Capture the cell that displays the provided text and extract its (x, y) central coordinate. 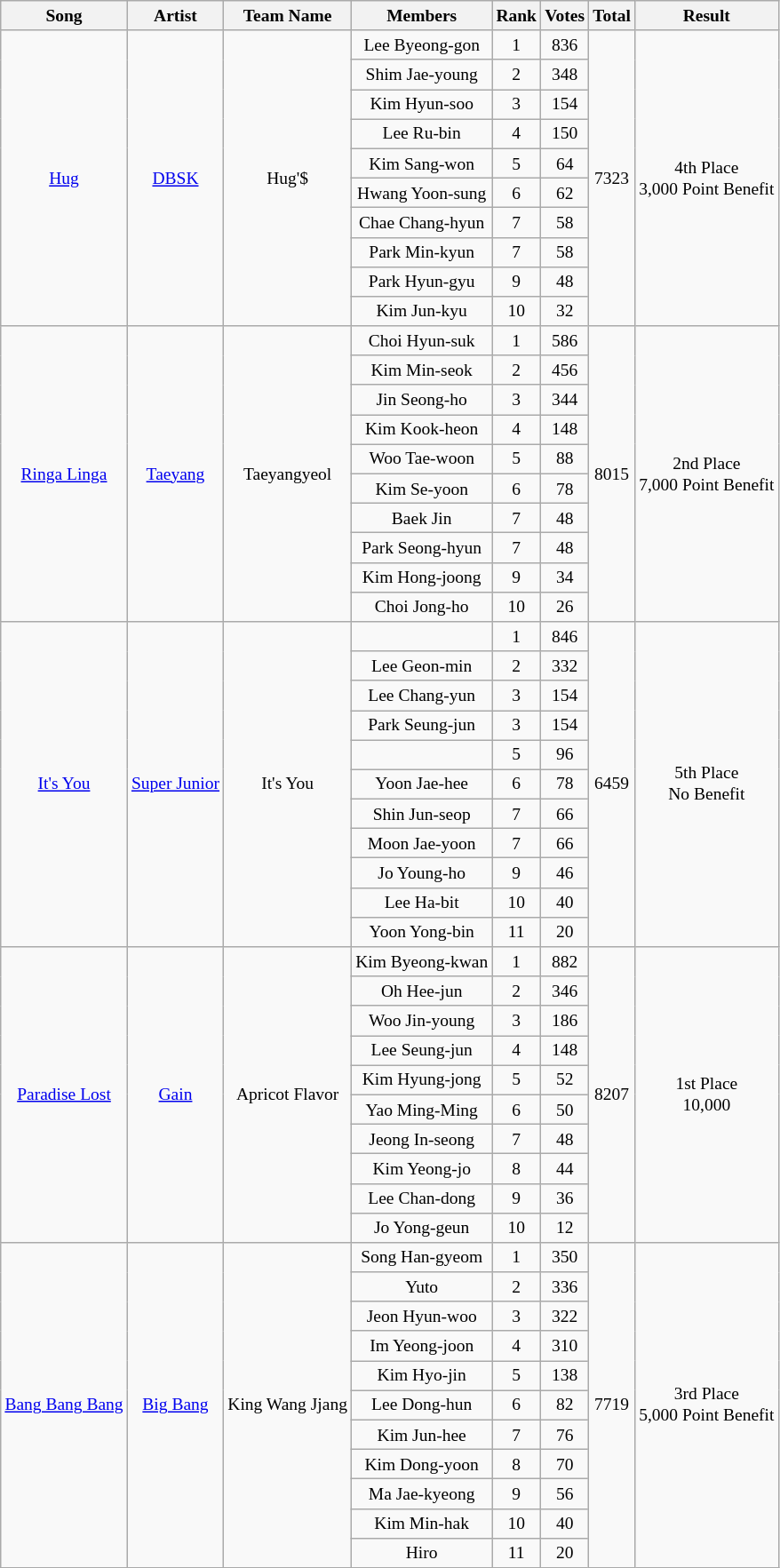
Lee Dong-hun (422, 1405)
44 (565, 1169)
Jin Seong-ho (422, 400)
586 (565, 341)
DBSK (175, 178)
Oh Hee-jun (422, 991)
186 (565, 1020)
Lee Ha-bit (422, 903)
456 (565, 370)
150 (565, 133)
Jeong In-seong (422, 1139)
26 (565, 606)
836 (565, 44)
Woo Tae-woon (422, 458)
2nd Place7,000 Point Benefit (707, 474)
6459 (612, 784)
Members (422, 16)
Choi Hyun-suk (422, 341)
Kim Jun-kyu (422, 311)
Votes (565, 16)
Kim Hong-joong (422, 577)
Kim Sang-won (422, 163)
310 (565, 1345)
46 (565, 872)
Paradise Lost (64, 1094)
Artist (175, 16)
138 (565, 1375)
4th Place 3,000 Point Benefit (707, 178)
Park Min-kyun (422, 252)
Park Seong-hyun (422, 547)
Ringa Linga (64, 474)
Bang Bang Bang (64, 1405)
Jo Young-ho (422, 872)
88 (565, 458)
336 (565, 1286)
Kim Se-yoon (422, 489)
8015 (612, 474)
7323 (612, 178)
96 (565, 755)
Kim Byeong-kwan (422, 961)
36 (565, 1198)
348 (565, 75)
Hwang Yoon-sung (422, 192)
Jo Yong-geun (422, 1228)
Kim Min-seok (422, 370)
Kim Hyung-jong (422, 1080)
52 (565, 1080)
Shim Jae-young (422, 75)
Kim Dong-yoon (422, 1464)
Team Name (288, 16)
Apricot Flavor (288, 1094)
70 (565, 1464)
Lee Byeong-gon (422, 44)
Ma Jae-kyeong (422, 1494)
Chae Chang-hyun (422, 222)
Kim Hyun-soo (422, 105)
King Wang Jjang (288, 1405)
882 (565, 961)
Lee Seung-jun (422, 1050)
322 (565, 1317)
Choi Jong-ho (422, 606)
Park Hyun-gyu (422, 281)
Kim Kook-heon (422, 430)
Big Bang (175, 1405)
344 (565, 400)
Kim Jun-hee (422, 1434)
846 (565, 636)
Jeon Hyun-woo (422, 1317)
Baek Jin (422, 519)
56 (565, 1494)
Im Yeong-joon (422, 1345)
50 (565, 1109)
5th Place No Benefit (707, 784)
Super Junior (175, 784)
Total (612, 16)
8207 (612, 1094)
Result (707, 16)
Yuto (422, 1286)
332 (565, 666)
Taeyang (175, 474)
Kim Yeong-jo (422, 1169)
346 (565, 991)
Kim Hyo-jin (422, 1375)
Yoon Jae-hee (422, 784)
Gain (175, 1094)
Hiro (422, 1553)
7719 (612, 1405)
Lee Geon-min (422, 666)
Hug (64, 178)
Lee Ru-bin (422, 133)
Hug'$ (288, 178)
Woo Jin-young (422, 1020)
Rank (517, 16)
Lee Chan-dong (422, 1198)
Taeyangyeol (288, 474)
Park Seung-jun (422, 725)
76 (565, 1434)
Song Han-gyeom (422, 1258)
Yao Ming-Ming (422, 1109)
Lee Chang-yun (422, 695)
Moon Jae-yoon (422, 844)
Kim Min-hak (422, 1523)
Song (64, 16)
12 (565, 1228)
62 (565, 192)
64 (565, 163)
1st Place 10,000 (707, 1094)
82 (565, 1405)
Shin Jun-seop (422, 814)
3rd Place5,000 Point Benefit (707, 1405)
350 (565, 1258)
34 (565, 577)
Yoon Yong-bin (422, 931)
32 (565, 311)
